Detect which cell encompasses the target text, then output its (x, y) center coordinate. 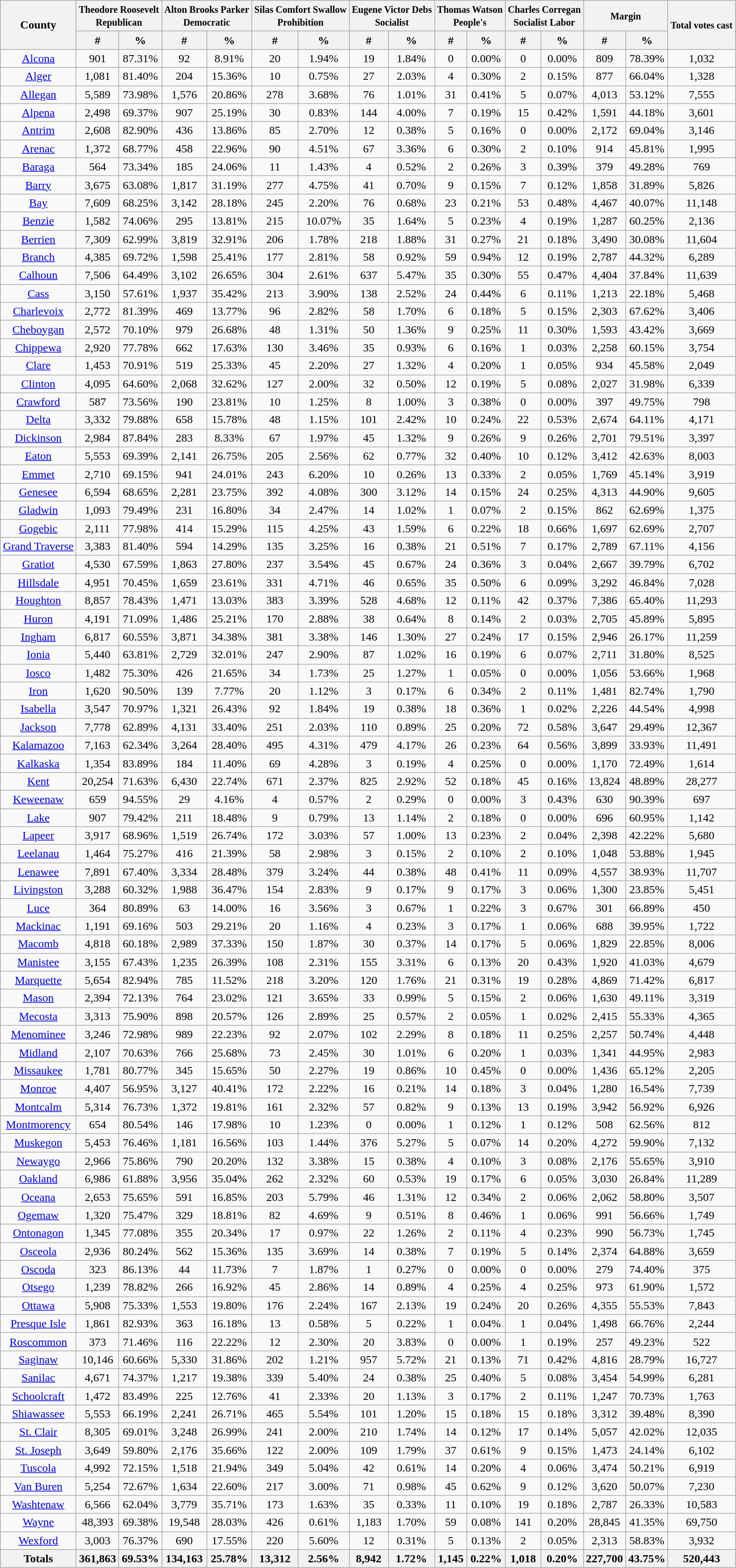
210 (368, 1432)
65.40% (647, 601)
1,142 (702, 817)
4,355 (605, 1305)
55 (523, 275)
2,653 (97, 1197)
1,920 (605, 962)
67.11% (647, 547)
67.62% (647, 312)
300 (368, 492)
1,213 (605, 293)
Alpena (38, 113)
1.21% (324, 1360)
479 (368, 745)
70.91% (140, 366)
0.98% (411, 1486)
1,937 (184, 293)
1,572 (702, 1287)
70.97% (140, 709)
78.39% (647, 58)
1.97% (324, 438)
19,548 (184, 1522)
58.83% (647, 1540)
3,146 (702, 131)
69.72% (140, 257)
26.75% (229, 456)
68.65% (140, 492)
1,453 (97, 366)
11,293 (702, 601)
35.42% (229, 293)
County (38, 25)
381 (275, 637)
3,406 (702, 312)
8,857 (97, 601)
3.69% (324, 1251)
220 (275, 1540)
16,727 (702, 1360)
23 (451, 203)
109 (368, 1450)
5.27% (411, 1143)
55.65% (647, 1161)
28.03% (229, 1522)
973 (605, 1287)
3,942 (605, 1107)
Theodore RooseveltRepublican (119, 16)
1,354 (97, 763)
21.94% (229, 1468)
241 (275, 1432)
1,471 (184, 601)
3,601 (702, 113)
55.53% (647, 1305)
5.72% (411, 1360)
69.15% (140, 474)
20.86% (229, 94)
60.18% (140, 944)
5,654 (97, 980)
766 (184, 1052)
2,984 (97, 438)
3,819 (184, 239)
3,899 (605, 745)
1,582 (97, 221)
80.77% (140, 1070)
1.20% (411, 1414)
1,486 (184, 619)
26.65% (229, 275)
8,006 (702, 944)
392 (275, 492)
46.84% (647, 583)
161 (275, 1107)
4,191 (97, 619)
798 (702, 402)
2,667 (605, 565)
Benzie (38, 221)
790 (184, 1161)
1.16% (324, 926)
450 (702, 908)
Antrim (38, 131)
1,300 (605, 890)
1,598 (184, 257)
1,593 (605, 330)
Otsego (38, 1287)
934 (605, 366)
19.80% (229, 1305)
21.65% (229, 673)
6,281 (702, 1378)
44.95% (647, 1052)
72.98% (140, 1034)
1,620 (97, 691)
49.75% (647, 402)
10,583 (702, 1504)
9,605 (702, 492)
40.07% (647, 203)
4.75% (324, 185)
22.18% (647, 293)
3,412 (605, 456)
22.23% (229, 1034)
1,553 (184, 1305)
990 (605, 1233)
St. Clair (38, 1432)
217 (275, 1486)
3,932 (702, 1540)
1,790 (702, 691)
60.25% (647, 221)
121 (275, 998)
4,816 (605, 1360)
90.50% (140, 691)
5.79% (324, 1197)
25.33% (229, 366)
465 (275, 1414)
82 (275, 1215)
49.23% (647, 1341)
Branch (38, 257)
Ingham (38, 637)
Gladwin (38, 510)
1,829 (605, 944)
1,239 (97, 1287)
1,287 (605, 221)
562 (184, 1251)
65.12% (647, 1070)
1.78% (324, 239)
1.23% (324, 1125)
25.78% (229, 1559)
6,919 (702, 1468)
4,448 (702, 1034)
1,945 (702, 854)
8.91% (229, 58)
323 (97, 1269)
2,920 (97, 348)
495 (275, 745)
1,481 (605, 691)
83.89% (140, 763)
1,769 (605, 474)
283 (184, 438)
2,398 (605, 836)
0.77% (411, 456)
1.14% (411, 817)
3.90% (324, 293)
43.75% (647, 1559)
Kalamazoo (38, 745)
2.52% (411, 293)
2.42% (411, 420)
520,443 (702, 1559)
469 (184, 312)
63 (184, 908)
12.76% (229, 1396)
1,247 (605, 1396)
877 (605, 76)
7,163 (97, 745)
4,407 (97, 1088)
355 (184, 1233)
3.12% (411, 492)
1,341 (605, 1052)
150 (275, 944)
1,988 (184, 890)
2,241 (184, 1414)
35.04% (229, 1179)
1,081 (97, 76)
69.16% (140, 926)
1,093 (97, 510)
90.39% (647, 799)
31.19% (229, 185)
1,472 (97, 1396)
27.80% (229, 565)
Marquette (38, 980)
204 (184, 76)
696 (605, 817)
0.64% (411, 619)
5,451 (702, 890)
0.75% (324, 76)
154 (275, 890)
13.77% (229, 312)
637 (368, 275)
519 (184, 366)
15.78% (229, 420)
Houghton (38, 601)
295 (184, 221)
1,183 (368, 1522)
436 (184, 131)
5.47% (411, 275)
20.34% (229, 1233)
Oscoda (38, 1269)
11,259 (702, 637)
82.90% (140, 131)
78.82% (140, 1287)
4,095 (97, 384)
26.33% (647, 1504)
2.33% (324, 1396)
Luce (38, 908)
66.04% (647, 76)
22.60% (229, 1486)
3,003 (97, 1540)
3.20% (324, 980)
60.15% (647, 348)
1,861 (97, 1323)
16.54% (647, 1088)
Keweenaw (38, 799)
82.94% (140, 980)
2,257 (605, 1034)
2,136 (702, 221)
1,591 (605, 113)
Presque Isle (38, 1323)
654 (97, 1125)
225 (184, 1396)
126 (275, 1016)
1,321 (184, 709)
1.73% (324, 673)
4.00% (411, 113)
5.04% (324, 1468)
Silas Comfort SwallowProhibition (300, 16)
862 (605, 510)
1.36% (411, 330)
32.62% (229, 384)
Oakland (38, 1179)
2,027 (605, 384)
11.52% (229, 980)
1,056 (605, 673)
79.51% (647, 438)
48.89% (647, 781)
1.79% (411, 1450)
4,467 (605, 203)
1,145 (451, 1559)
373 (97, 1341)
5,330 (184, 1360)
32.91% (229, 239)
Allegan (38, 94)
53.66% (647, 673)
Ionia (38, 655)
4,171 (702, 420)
3.54% (324, 565)
3,248 (184, 1432)
Mason (38, 998)
75.33% (140, 1305)
1,817 (184, 185)
361,863 (97, 1559)
941 (184, 474)
2.07% (324, 1034)
74.37% (140, 1378)
3,754 (702, 348)
3,142 (184, 203)
60 (368, 1179)
3,659 (702, 1251)
0.83% (324, 113)
1,280 (605, 1088)
45.89% (647, 619)
Ogemaw (38, 1215)
1,345 (97, 1233)
769 (702, 167)
103 (275, 1143)
41.03% (647, 962)
2.88% (324, 619)
6,339 (702, 384)
503 (184, 926)
2.86% (324, 1287)
79.88% (140, 420)
4,998 (702, 709)
3.36% (411, 149)
42.22% (647, 836)
1,968 (702, 673)
Menominee (38, 1034)
31.98% (647, 384)
0.99% (411, 998)
62.34% (140, 745)
77.98% (140, 529)
38 (368, 619)
809 (605, 58)
0.39% (562, 167)
69.01% (140, 1432)
37 (451, 1450)
23.81% (229, 402)
3,647 (605, 727)
116 (184, 1341)
7,386 (605, 601)
2,141 (184, 456)
70.63% (140, 1052)
4.25% (324, 529)
5,468 (702, 293)
73.34% (140, 167)
3,264 (184, 745)
71.09% (140, 619)
45.14% (647, 474)
2,226 (605, 709)
26.99% (229, 1432)
64.88% (647, 1251)
5.54% (324, 1414)
Berrien (38, 239)
4,156 (702, 547)
2,313 (605, 1540)
206 (275, 239)
50.21% (647, 1468)
67.59% (140, 565)
1,217 (184, 1378)
Van Buren (38, 1486)
3,474 (605, 1468)
Ontonagon (38, 1233)
16.56% (229, 1143)
2,415 (605, 1016)
55.33% (647, 1016)
4,951 (97, 583)
1,519 (184, 836)
87.84% (140, 438)
44.90% (647, 492)
243 (275, 474)
257 (605, 1341)
Midland (38, 1052)
349 (275, 1468)
564 (97, 167)
Missaukee (38, 1070)
22.74% (229, 781)
10.07% (324, 221)
364 (97, 908)
339 (275, 1378)
3,383 (97, 547)
29 (184, 799)
Lake (38, 817)
414 (184, 529)
231 (184, 510)
15.29% (229, 529)
2,946 (605, 637)
Thomas WatsonPeople's (470, 16)
66.19% (140, 1414)
0.45% (486, 1070)
20.20% (229, 1161)
Bay (38, 203)
40.41% (229, 1088)
Eugene Victor DebsSocialist (392, 16)
56.73% (647, 1233)
1,235 (184, 962)
23.02% (229, 998)
3,910 (702, 1161)
69.04% (647, 131)
Osceola (38, 1251)
3.00% (324, 1486)
75.30% (140, 673)
825 (368, 781)
11,148 (702, 203)
898 (184, 1016)
68.77% (140, 149)
3,917 (97, 836)
4,313 (605, 492)
26.71% (229, 1414)
4,530 (97, 565)
28.48% (229, 872)
2.47% (324, 510)
63.08% (140, 185)
19.38% (229, 1378)
60.32% (140, 890)
329 (184, 1215)
18.81% (229, 1215)
3.68% (324, 94)
26.84% (647, 1179)
173 (275, 1504)
127 (275, 384)
383 (275, 601)
0.70% (411, 185)
35.66% (229, 1450)
4,671 (97, 1378)
4.28% (324, 763)
3.56% (324, 908)
63.81% (140, 655)
67.43% (140, 962)
1,722 (702, 926)
Alcona (38, 58)
42.02% (647, 1432)
7,028 (702, 583)
26 (451, 745)
Newaygo (38, 1161)
48,393 (97, 1522)
20,254 (97, 781)
0.97% (324, 1233)
23.61% (229, 583)
3,675 (97, 185)
3.39% (324, 601)
31.86% (229, 1360)
80.89% (140, 908)
44.54% (647, 709)
5,440 (97, 655)
81.39% (140, 312)
35.71% (229, 1504)
Ottawa (38, 1305)
1,576 (184, 94)
277 (275, 185)
363 (184, 1323)
3,669 (702, 330)
44.18% (647, 113)
69.53% (140, 1559)
0.86% (411, 1070)
16.80% (229, 510)
2,068 (184, 384)
62.04% (140, 1504)
1.59% (411, 529)
53.12% (647, 94)
2,711 (605, 655)
6,566 (97, 1504)
7,778 (97, 727)
1,464 (97, 854)
1.26% (411, 1233)
19.81% (229, 1107)
62 (368, 456)
0.62% (486, 1486)
16.18% (229, 1323)
8,942 (368, 1559)
1,634 (184, 1486)
2,608 (97, 131)
3,292 (605, 583)
6.20% (324, 474)
0.82% (411, 1107)
8,390 (702, 1414)
0.79% (324, 817)
1,328 (702, 76)
6,102 (702, 1450)
812 (702, 1125)
49.11% (647, 998)
110 (368, 727)
7,132 (702, 1143)
11.73% (229, 1269)
2.37% (324, 781)
17.55% (229, 1540)
301 (605, 908)
Lapeer (38, 836)
4,385 (97, 257)
Wayne (38, 1522)
2,374 (605, 1251)
630 (605, 799)
6,594 (97, 492)
0.52% (411, 167)
3,246 (97, 1034)
688 (605, 926)
5.60% (324, 1540)
3.03% (324, 836)
1,863 (184, 565)
3,454 (605, 1378)
2.31% (324, 962)
1,482 (97, 673)
397 (605, 402)
1,498 (605, 1323)
522 (702, 1341)
304 (275, 275)
141 (523, 1522)
5,589 (97, 94)
1.63% (324, 1504)
76.37% (140, 1540)
1,745 (702, 1233)
Huron (38, 619)
Oceana (38, 1197)
87.31% (140, 58)
2,674 (605, 420)
Jackson (38, 727)
2,205 (702, 1070)
39.48% (647, 1414)
227,700 (605, 1559)
13.86% (229, 131)
1,320 (97, 1215)
87 (368, 655)
134,163 (184, 1559)
132 (275, 1161)
3.46% (324, 348)
5,314 (97, 1107)
12,035 (702, 1432)
57.61% (140, 293)
62.99% (140, 239)
2,772 (97, 312)
202 (275, 1360)
1.12% (324, 691)
Dickinson (38, 438)
2.82% (324, 312)
11,289 (702, 1179)
587 (97, 402)
5,680 (702, 836)
4,404 (605, 275)
5,826 (702, 185)
80.24% (140, 1251)
75.65% (140, 1197)
58.80% (647, 1197)
375 (702, 1269)
7,843 (702, 1305)
120 (368, 980)
3.25% (324, 547)
3,507 (702, 1197)
3,030 (605, 1179)
37.84% (647, 275)
4,869 (605, 980)
71.42% (647, 980)
33.40% (229, 727)
3,313 (97, 1016)
66.76% (647, 1323)
49.28% (647, 167)
Calhoun (38, 275)
3,312 (605, 1414)
8,305 (97, 1432)
61.90% (647, 1287)
26.74% (229, 836)
45.58% (647, 366)
2,710 (97, 474)
671 (275, 781)
8.33% (229, 438)
Barry (38, 185)
4,679 (702, 962)
45.81% (647, 149)
245 (275, 203)
74.40% (647, 1269)
155 (368, 962)
0.48% (562, 203)
28,277 (702, 781)
1,473 (605, 1450)
2.22% (324, 1088)
17.98% (229, 1125)
0.68% (411, 203)
458 (184, 149)
1,048 (605, 854)
1.43% (324, 167)
345 (184, 1070)
25.21% (229, 619)
Mecosta (38, 1016)
16.92% (229, 1287)
108 (275, 962)
0.65% (411, 583)
3,956 (184, 1179)
Totals (38, 1559)
3,649 (97, 1450)
79.42% (140, 817)
30.08% (647, 239)
3.83% (411, 1341)
61.88% (140, 1179)
247 (275, 655)
1.94% (324, 58)
43 (368, 529)
251 (275, 727)
4.08% (324, 492)
Macomb (38, 944)
29.49% (647, 727)
Total votes cast (702, 25)
376 (368, 1143)
73.56% (140, 402)
1,614 (702, 763)
102 (368, 1034)
25.19% (229, 113)
23.85% (647, 890)
115 (275, 529)
Muskegon (38, 1143)
144 (368, 113)
79.49% (140, 510)
1.44% (324, 1143)
56.95% (140, 1088)
26.17% (647, 637)
78.43% (140, 601)
13,824 (605, 781)
4,992 (97, 1468)
4,131 (184, 727)
39.95% (647, 926)
73.98% (140, 94)
28.18% (229, 203)
1,697 (605, 529)
170 (275, 619)
0.66% (562, 529)
3,102 (184, 275)
72 (523, 727)
331 (275, 583)
Chippewa (38, 348)
26.43% (229, 709)
1.30% (411, 637)
3,490 (605, 239)
69.38% (140, 1522)
Crawford (38, 402)
Margin (626, 16)
75.86% (140, 1161)
2,789 (605, 547)
24.01% (229, 474)
26.68% (229, 330)
Genesee (38, 492)
279 (605, 1269)
213 (275, 293)
0.28% (562, 980)
2,705 (605, 619)
1,032 (702, 58)
2.98% (324, 854)
Hillsdale (38, 583)
Schoolcraft (38, 1396)
2,062 (605, 1197)
17.63% (229, 348)
4.17% (411, 745)
Arenac (38, 149)
3.24% (324, 872)
1,518 (184, 1468)
7,555 (702, 94)
2,701 (605, 438)
1.27% (411, 673)
5.40% (324, 1378)
4,272 (605, 1143)
72.15% (140, 1468)
Grand Traverse (38, 547)
139 (184, 691)
Clinton (38, 384)
5,057 (605, 1432)
33.93% (647, 745)
66.89% (647, 908)
90 (275, 149)
3,332 (97, 420)
3,620 (605, 1486)
22.22% (229, 1341)
3,288 (97, 890)
989 (184, 1034)
37.33% (229, 944)
Gratiot (38, 565)
1,763 (702, 1396)
3.31% (411, 962)
1.88% (411, 239)
3,919 (702, 474)
1,436 (605, 1070)
0.94% (486, 257)
0.46% (486, 1215)
7,609 (97, 203)
14.29% (229, 547)
991 (605, 1215)
785 (184, 980)
5,453 (97, 1143)
86.13% (140, 1269)
2,281 (184, 492)
177 (275, 257)
1.13% (411, 1396)
2,049 (702, 366)
1.64% (411, 221)
77.78% (140, 348)
29.21% (229, 926)
10,146 (97, 1360)
184 (184, 763)
2,258 (605, 348)
5,895 (702, 619)
4,365 (702, 1016)
14.00% (229, 908)
2,244 (702, 1323)
1,659 (184, 583)
4.71% (324, 583)
2.70% (324, 131)
278 (275, 94)
979 (184, 330)
Monroe (38, 1088)
72.49% (647, 763)
22.96% (229, 149)
Roscommon (38, 1341)
594 (184, 547)
60.66% (140, 1360)
2,172 (605, 131)
96 (275, 312)
71.63% (140, 781)
4.68% (411, 601)
185 (184, 167)
1.74% (411, 1432)
56.92% (647, 1107)
3,155 (97, 962)
42.63% (647, 456)
5,908 (97, 1305)
34.38% (229, 637)
44.32% (647, 257)
205 (275, 456)
7,309 (97, 239)
2,572 (97, 330)
211 (184, 817)
Alton Brooks ParkerDemocratic (207, 16)
690 (184, 1540)
7,739 (702, 1088)
Emmet (38, 474)
659 (97, 799)
Kent (38, 781)
2.29% (411, 1034)
43.42% (647, 330)
Isabella (38, 709)
77.08% (140, 1233)
6,986 (97, 1179)
2.30% (324, 1341)
5,254 (97, 1486)
1,375 (702, 510)
3,319 (702, 998)
64.11% (647, 420)
Iosco (38, 673)
75.47% (140, 1215)
658 (184, 420)
12,367 (702, 727)
Sanilac (38, 1378)
Kalkaska (38, 763)
764 (184, 998)
Charles CorreganSocialist Labor (544, 16)
6,702 (702, 565)
Baraga (38, 167)
3,547 (97, 709)
1,858 (605, 185)
13.03% (229, 601)
2,111 (97, 529)
Tuscola (38, 1468)
Mackinac (38, 926)
28,845 (605, 1522)
72.13% (140, 998)
31.89% (647, 185)
50.07% (647, 1486)
Shiawassee (38, 1414)
62.56% (647, 1125)
190 (184, 402)
262 (275, 1179)
Clare (38, 366)
Montmorency (38, 1125)
2,983 (702, 1052)
24.06% (229, 167)
2,498 (97, 113)
23.75% (229, 492)
0.93% (411, 348)
69.37% (140, 113)
75.27% (140, 854)
1.72% (411, 1559)
73 (275, 1052)
1,630 (605, 998)
53 (523, 203)
25.41% (229, 257)
52 (451, 781)
237 (275, 565)
3,334 (184, 872)
25.68% (229, 1052)
2.81% (324, 257)
3,871 (184, 637)
33 (368, 998)
24.14% (647, 1450)
416 (184, 854)
50.74% (647, 1034)
38.93% (647, 872)
22.85% (647, 944)
2,707 (702, 529)
2.45% (324, 1052)
15.65% (229, 1070)
62.89% (140, 727)
2.13% (411, 1305)
1,781 (97, 1070)
59.80% (140, 1450)
85 (275, 131)
2.27% (324, 1070)
2.89% (324, 1016)
138 (368, 293)
Leelanau (38, 854)
2.92% (411, 781)
11,707 (702, 872)
0.47% (562, 275)
75.90% (140, 1016)
8,003 (702, 456)
1,191 (97, 926)
6,289 (702, 257)
8,525 (702, 655)
1,749 (702, 1215)
2.90% (324, 655)
16.85% (229, 1197)
3.65% (324, 998)
Manistee (38, 962)
901 (97, 58)
Montcalm (38, 1107)
0.29% (411, 799)
1,170 (605, 763)
957 (368, 1360)
18.48% (229, 817)
Livingston (38, 890)
64 (523, 745)
53.88% (647, 854)
1.76% (411, 980)
2,729 (184, 655)
Charlevoix (38, 312)
7.77% (229, 691)
76.73% (140, 1107)
508 (605, 1125)
70.10% (140, 330)
2.61% (324, 275)
6,430 (184, 781)
4.51% (324, 149)
28.79% (647, 1360)
4.31% (324, 745)
21.39% (229, 854)
68.25% (140, 203)
Saginaw (38, 1360)
697 (702, 799)
2,936 (97, 1251)
64.60% (140, 384)
4.69% (324, 1215)
2,107 (97, 1052)
11.40% (229, 763)
Wexford (38, 1540)
Lenawee (38, 872)
2,303 (605, 312)
83.49% (140, 1396)
Eaton (38, 456)
Delta (38, 420)
Gogebic (38, 529)
2.24% (324, 1305)
St. Joseph (38, 1450)
203 (275, 1197)
80.54% (140, 1125)
0.56% (562, 745)
4,557 (605, 872)
13,312 (275, 1559)
68.96% (140, 836)
4,818 (97, 944)
7,506 (97, 275)
2,989 (184, 944)
20.57% (229, 1016)
Iron (38, 691)
591 (184, 1197)
Alger (38, 76)
Washtenaw (38, 1504)
0.44% (486, 293)
13.81% (229, 221)
72.67% (140, 1486)
69,750 (702, 1522)
82.74% (647, 691)
7,230 (702, 1486)
11,639 (702, 275)
266 (184, 1287)
3,150 (97, 293)
130 (275, 348)
0.92% (411, 257)
39.79% (647, 565)
176 (275, 1305)
11,491 (702, 745)
31.80% (647, 655)
1.25% (324, 402)
69.39% (140, 456)
71.46% (140, 1341)
54.99% (647, 1378)
167 (368, 1305)
Cass (38, 293)
1,018 (523, 1559)
28.40% (229, 745)
59.90% (647, 1143)
122 (275, 1450)
70.73% (647, 1396)
662 (184, 348)
82.93% (140, 1323)
215 (275, 221)
3,779 (184, 1504)
3,397 (702, 438)
1,995 (702, 149)
Cheboygan (38, 330)
94.55% (140, 799)
2,394 (97, 998)
3,127 (184, 1088)
74.06% (140, 221)
67.40% (140, 872)
26.39% (229, 962)
41.35% (647, 1522)
2.83% (324, 890)
36.47% (229, 890)
1,181 (184, 1143)
60.55% (140, 637)
2,966 (97, 1161)
76.46% (140, 1143)
914 (605, 149)
1.15% (324, 420)
4.16% (229, 799)
69 (275, 763)
56.66% (647, 1215)
64.49% (140, 275)
70.45% (140, 583)
11,604 (702, 239)
60.95% (647, 817)
6,926 (702, 1107)
4,013 (605, 94)
528 (368, 601)
32.01% (229, 655)
7,891 (97, 872)
